Identify which cell holds the provided text, then report its [x, y] central coordinate. 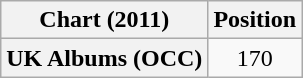
Position [255, 20]
UK Albums (OCC) [104, 58]
170 [255, 58]
Chart (2011) [104, 20]
